Provide the [x, y] coordinate of the cell's center where the given text is located.  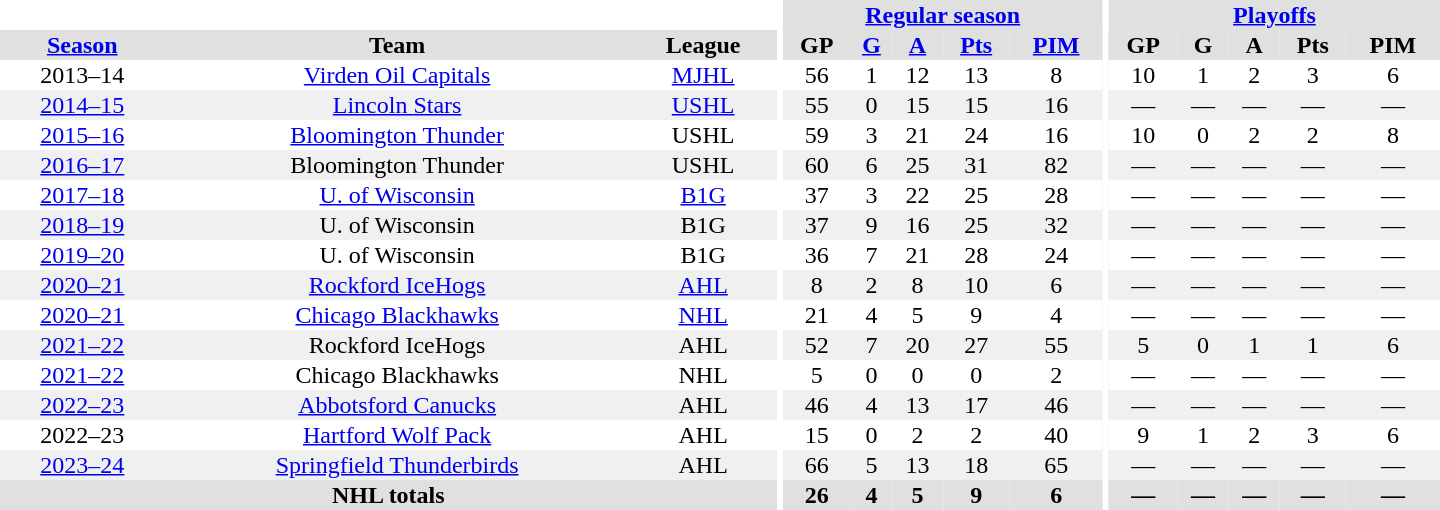
2023–24 [82, 465]
Lincoln Stars [398, 105]
Virden Oil Capitals [398, 75]
2017–18 [82, 195]
56 [816, 75]
66 [816, 465]
2014–15 [82, 105]
59 [816, 135]
2019–20 [82, 255]
League [704, 45]
17 [976, 405]
2013–14 [82, 75]
18 [976, 465]
2016–17 [82, 165]
22 [918, 195]
82 [1056, 165]
12 [918, 75]
52 [816, 345]
40 [1056, 435]
2018–19 [82, 225]
Regular season [942, 15]
Playoffs [1274, 15]
Season [82, 45]
32 [1056, 225]
26 [816, 495]
Team [398, 45]
2015–16 [82, 135]
MJHL [704, 75]
NHL totals [388, 495]
31 [976, 165]
65 [1056, 465]
27 [976, 345]
20 [918, 345]
Hartford Wolf Pack [398, 435]
60 [816, 165]
Springfield Thunderbirds [398, 465]
36 [816, 255]
Abbotsford Canucks [398, 405]
